Return [X, Y] of the center of cell containing provided text 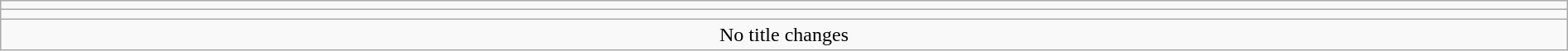
No title changes [784, 35]
